From the cell containing the given text, extract its center point as [x, y] coordinate. 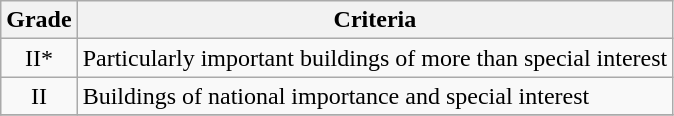
II [39, 96]
Buildings of national importance and special interest [375, 96]
Particularly important buildings of more than special interest [375, 58]
Criteria [375, 20]
II* [39, 58]
Grade [39, 20]
